Output the (X, Y) coordinate of the center of the cell containing the given text.  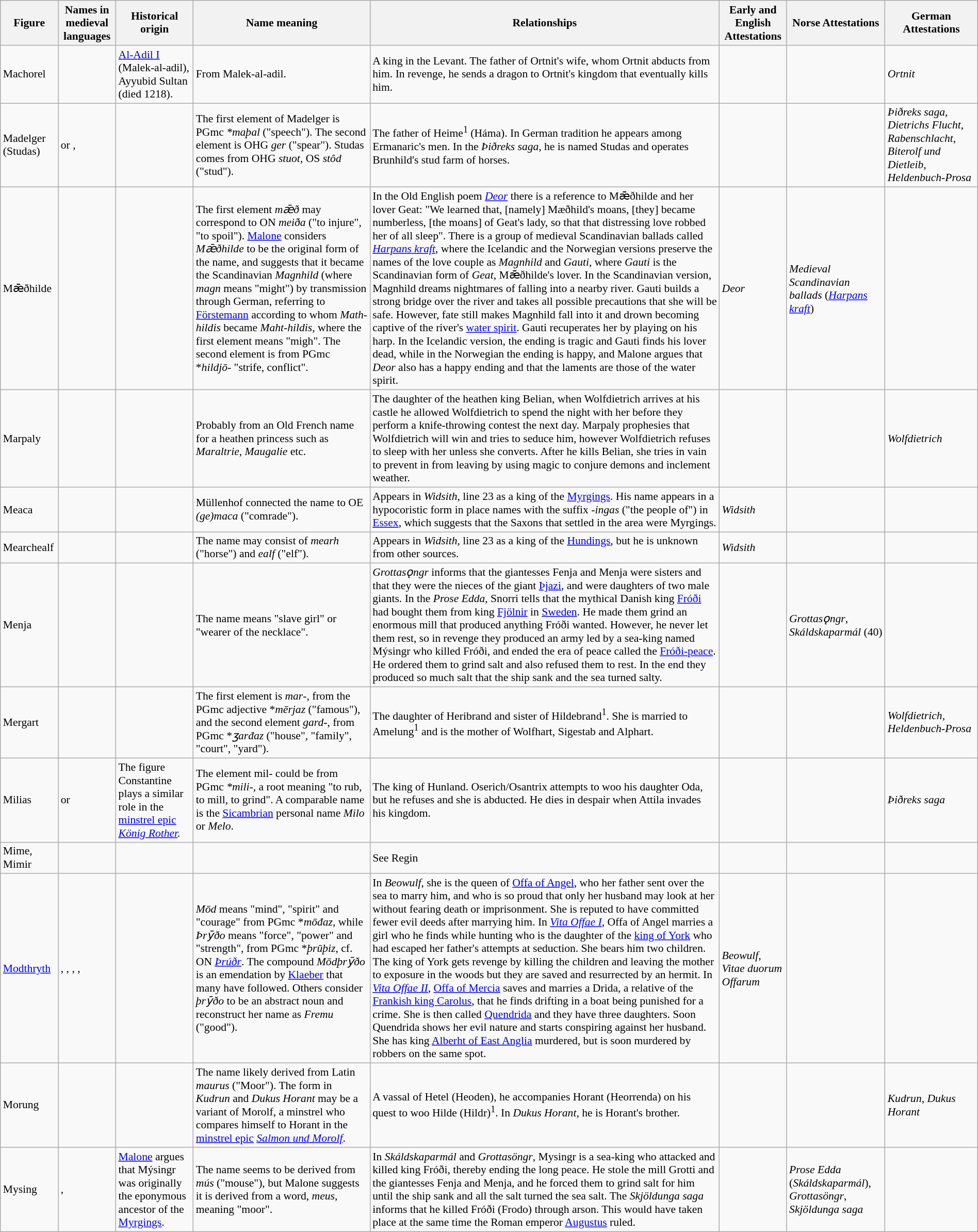
Marpaly (29, 439)
Ortnit (932, 74)
The name may consist of mearh ("horse") and ealf ("elf"). (282, 548)
Meaca (29, 510)
The name means "slave girl" or "wearer of the necklace". (282, 625)
Relationships (545, 23)
From Malek-al-adil. (282, 74)
Historical origin (155, 23)
Modthryth (29, 969)
or , (87, 145)
or (87, 800)
Beowulf, Vitae duorum Offarum (753, 969)
Al-Adil I (Malek-al-adil), Ayyubid Sultan (died 1218). (155, 74)
Mime, Mimir (29, 857)
Norse Attestations (836, 23)
Malone argues that Mýsingr was originally the eponymous ancestor of the Myrgings. (155, 1190)
Mergart (29, 723)
The first element of Madelger is PGmc *maþal ("speech"). The second element is OHG ger ("spear"). Studas comes from OHG stuot, OS stôd ("stud"). (282, 145)
Þiðreks saga (932, 800)
Mearchealf (29, 548)
Figure (29, 23)
German Attestations (932, 23)
The name seems to be derived from mús ("mouse"), but Malone suggests it is derived from a word, meus, meaning "moor". (282, 1190)
Prose Edda (Skáldskaparmál), Grottasöngr, Skjöldunga saga (836, 1190)
Kudrun, Dukus Horant (932, 1105)
Madelger (Studas) (29, 145)
Probably from an Old French name for a heathen princess such as Maraltrie, Maugalie etc. (282, 439)
Names in medieval languages (87, 23)
Morung (29, 1105)
The daughter of Heribrand and sister of Hildebrand1. She is married to Amelung1 and is the mother of Wolfhart, Sigestab and Alphart. (545, 723)
A vassal of Hetel (Heoden), he accompanies Horant (Heorrenda) on his quest to woo Hilde (Hildr)1. In Dukus Horant, he is Horant's brother. (545, 1105)
See Regin (545, 857)
Müllenhof connected the name to OE (ge)maca ("comrade"). (282, 510)
Deor (753, 289)
Þiðreks saga, Dietrichs Flucht, Rabenschlacht, Biterolf und Dietleib, Heldenbuch-Prosa (932, 145)
Milias (29, 800)
Menja (29, 625)
Appears in Widsith, line 23 as a king of the Hundings, but he is unknown from other sources. (545, 548)
Wolfdietrich (932, 439)
Name meaning (282, 23)
Mysing (29, 1190)
Mǣðhilde (29, 289)
Early and English Attestations (753, 23)
Wolfdietrich, Heldenbuch-Prosa (932, 723)
Medieval Scandinavian ballads (Harpans kraft) (836, 289)
Machorel (29, 74)
, , , , (87, 969)
, (87, 1190)
The figure Constantine plays a similar role in the minstrel epic König Rother. (155, 800)
Grottasǫngr, Skáldskaparmál (40) (836, 625)
